Return the (X, Y) coordinate for the center point of the cell that contains the specified text.  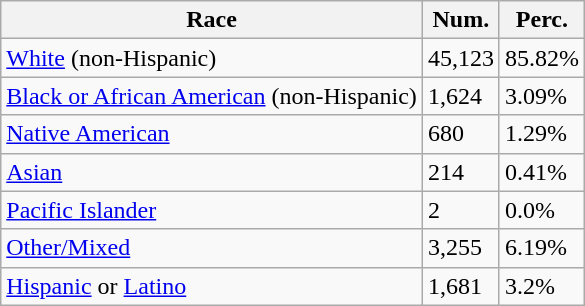
1,681 (460, 286)
0.0% (542, 210)
White (non-Hispanic) (212, 58)
45,123 (460, 58)
2 (460, 210)
1.29% (542, 134)
Black or African American (non-Hispanic) (212, 96)
Race (212, 20)
680 (460, 134)
0.41% (542, 172)
Pacific Islander (212, 210)
Native American (212, 134)
1,624 (460, 96)
Num. (460, 20)
Other/Mixed (212, 248)
3.09% (542, 96)
Asian (212, 172)
214 (460, 172)
3,255 (460, 248)
85.82% (542, 58)
Hispanic or Latino (212, 286)
3.2% (542, 286)
Perc. (542, 20)
6.19% (542, 248)
